From the cell containing the given text, extract its center point as (X, Y) coordinate. 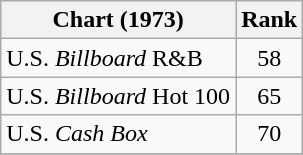
Rank (270, 20)
70 (270, 134)
U.S. Cash Box (118, 134)
58 (270, 58)
Chart (1973) (118, 20)
U.S. Billboard R&B (118, 58)
U.S. Billboard Hot 100 (118, 96)
65 (270, 96)
